Scan for the cell matching the given text and deliver its (X, Y) coordinate at center. 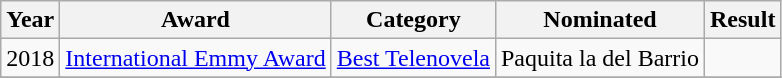
Category (413, 20)
Result (743, 20)
Year (30, 20)
Nominated (600, 20)
International Emmy Award (196, 58)
Award (196, 20)
Best Telenovela (413, 58)
2018 (30, 58)
Paquita la del Barrio (600, 58)
